Locate the cell with the specified text and output its [X, Y] center coordinate. 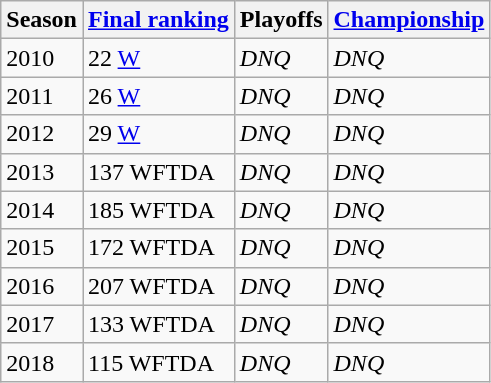
2016 [42, 286]
Playoffs [281, 20]
2014 [42, 210]
185 WFTDA [158, 210]
115 WFTDA [158, 362]
29 W [158, 134]
137 WFTDA [158, 172]
2015 [42, 248]
2013 [42, 172]
2012 [42, 134]
207 WFTDA [158, 286]
2011 [42, 96]
2017 [42, 324]
Season [42, 20]
22 W [158, 58]
Championship [409, 20]
172 WFTDA [158, 248]
133 WFTDA [158, 324]
2018 [42, 362]
Final ranking [158, 20]
26 W [158, 96]
2010 [42, 58]
